Find where the given text appears and provide that cell's center as [x, y] coordinate. 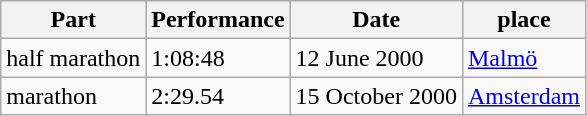
Performance [218, 20]
marathon [74, 96]
place [524, 20]
Date [376, 20]
half marathon [74, 58]
Malmö [524, 58]
15 October 2000 [376, 96]
Amsterdam [524, 96]
Part [74, 20]
1:08:48 [218, 58]
2:29.54 [218, 96]
12 June 2000 [376, 58]
